Identify which cell holds the provided text, then report its (X, Y) central coordinate. 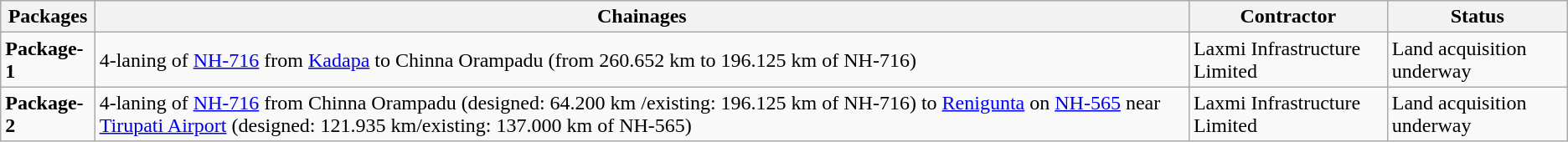
Package-1 (48, 60)
Contractor (1288, 17)
Chainages (642, 17)
Package-2 (48, 114)
Status (1478, 17)
4-laning of NH-716 from Kadapa to Chinna Orampadu (from 260.652 km to 196.125 km of NH-716) (642, 60)
Packages (48, 17)
